For the text-containing cell, return its midpoint in [x, y] coordinate format. 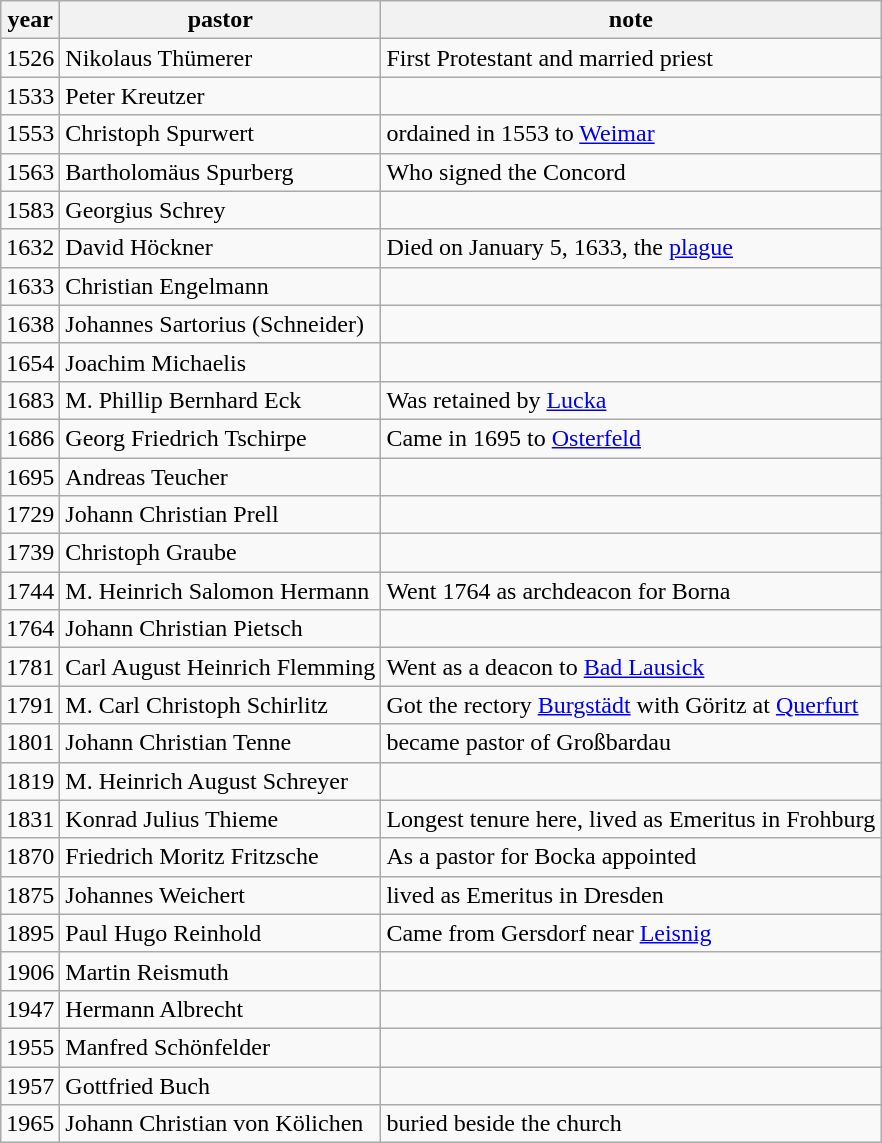
1563 [30, 172]
Johann Christian von Kölichen [220, 1124]
year [30, 20]
1632 [30, 248]
M. Carl Christoph Schirlitz [220, 705]
Died on January 5, 1633, the plague [631, 248]
Got the rectory Burgstädt with Göritz at Querfurt [631, 705]
1739 [30, 553]
1781 [30, 667]
became pastor of Großbardau [631, 743]
1633 [30, 286]
Peter Kreutzer [220, 96]
1819 [30, 781]
M. Phillip Bernhard Eck [220, 400]
Christoph Graube [220, 553]
1695 [30, 477]
buried beside the church [631, 1124]
As a pastor for Bocka appointed [631, 857]
Carl August Heinrich Flemming [220, 667]
Johann Christian Pietsch [220, 629]
1831 [30, 819]
David Höckner [220, 248]
Joachim Michaelis [220, 362]
1957 [30, 1085]
Johannes Weichert [220, 895]
1875 [30, 895]
M. Heinrich Salomon Hermann [220, 591]
Georg Friedrich Tschirpe [220, 438]
1638 [30, 324]
First Protestant and married priest [631, 58]
Who signed the Concord [631, 172]
Longest tenure here, lived as Emeritus in Frohburg [631, 819]
1947 [30, 1009]
Came from Gersdorf near Leisnig [631, 933]
ordained in 1553 to Weimar [631, 134]
Paul Hugo Reinhold [220, 933]
Georgius Schrey [220, 210]
1686 [30, 438]
Johannes Sartorius (Schneider) [220, 324]
1870 [30, 857]
lived as Emeritus in Dresden [631, 895]
Andreas Teucher [220, 477]
Went as a deacon to Bad Lausick [631, 667]
1744 [30, 591]
1583 [30, 210]
Nikolaus Thümerer [220, 58]
Christian Engelmann [220, 286]
Christoph Spurwert [220, 134]
Came in 1695 to Osterfeld [631, 438]
Johann Christian Tenne [220, 743]
Gottfried Buch [220, 1085]
Manfred Schönfelder [220, 1047]
Martin Reismuth [220, 971]
1729 [30, 515]
1801 [30, 743]
1553 [30, 134]
1895 [30, 933]
1791 [30, 705]
1526 [30, 58]
M. Heinrich August Schreyer [220, 781]
Was retained by Lucka [631, 400]
1533 [30, 96]
1955 [30, 1047]
Went 1764 as archdeacon for Borna [631, 591]
1764 [30, 629]
Hermann Albrecht [220, 1009]
1965 [30, 1124]
Johann Christian Prell [220, 515]
note [631, 20]
Friedrich Moritz Fritzsche [220, 857]
pastor [220, 20]
Konrad Julius Thieme [220, 819]
1906 [30, 971]
1683 [30, 400]
Bartholomäus Spurberg [220, 172]
1654 [30, 362]
